Identify which cell holds the provided text, then report its [x, y] central coordinate. 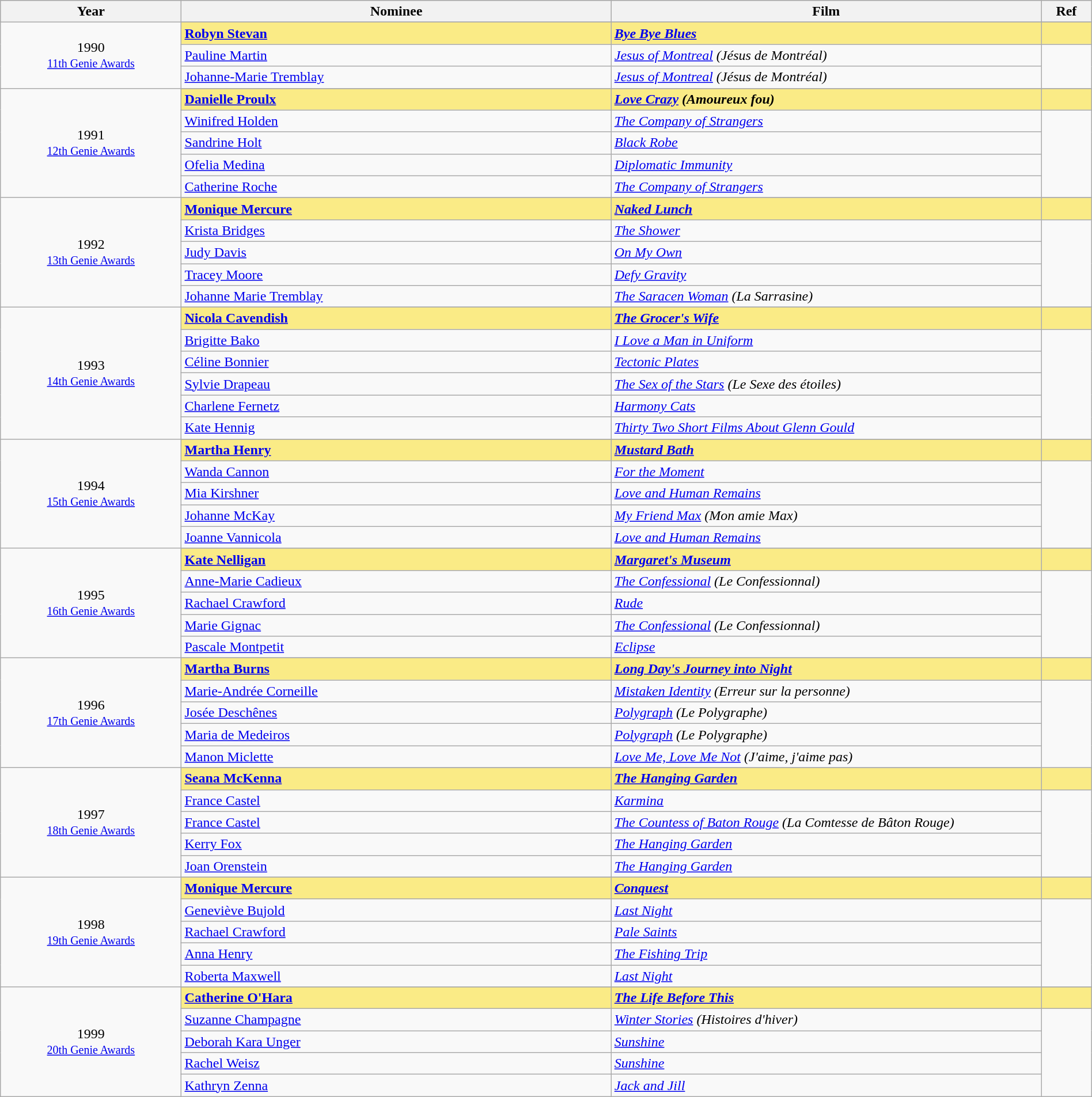
Tracey Moore [396, 275]
Geneviève Bujold [396, 910]
Margaret's Museum [826, 559]
Roberta Maxwell [396, 976]
Robyn Stevan [396, 33]
Wanda Cannon [396, 472]
Josée Deschênes [396, 713]
Conquest [826, 888]
The Sex of the Stars (Le Sexe des étoiles) [826, 384]
Mia Kirshner [396, 494]
Pauline Martin [396, 55]
Pascale Montpetit [396, 647]
Love Me, Love Me Not (J'aime, j'aime pas) [826, 757]
The Grocer's Wife [826, 318]
My Friend Max (Mon amie Max) [826, 515]
Kerry Fox [396, 844]
Marie-Andrée Corneille [396, 691]
I Love a Man in Uniform [826, 340]
1990 11th Genie Awards [91, 55]
Sandrine Holt [396, 143]
Year [91, 12]
Ref [1067, 12]
1997 18th Genie Awards [91, 822]
Diplomatic Immunity [826, 165]
Anna Henry [396, 954]
Marie Gignac [396, 625]
Ofelia Medina [396, 165]
1992 13th Genie Awards [91, 252]
1991 12th Genie Awards [91, 143]
Martha Henry [396, 450]
Joan Orenstein [396, 866]
Kate Nelligan [396, 559]
Sylvie Drapeau [396, 384]
The Saracen Woman (La Sarrasine) [826, 297]
Céline Bonnier [396, 362]
Nominee [396, 12]
1994 15th Genie Awards [91, 494]
Anne-Marie Cadieux [396, 581]
Winifred Holden [396, 121]
Johanne Marie Tremblay [396, 297]
Kathryn Zenna [396, 1085]
For the Moment [826, 472]
Maria de Medeiros [396, 735]
Naked Lunch [826, 208]
Danielle Proulx [396, 99]
Harmony Cats [826, 406]
Seana McKenna [396, 779]
Karmina [826, 800]
Nicola Cavendish [396, 318]
Joanne Vannicola [396, 537]
The Shower [826, 230]
1995 16th Genie Awards [91, 603]
Eclipse [826, 647]
On My Own [826, 252]
Winter Stories (Histoires d'hiver) [826, 1020]
Thirty Two Short Films About Glenn Gould [826, 428]
1999 20th Genie Awards [91, 1042]
Johanne-Marie Tremblay [396, 77]
Manon Miclette [396, 757]
Deborah Kara Unger [396, 1042]
Rude [826, 603]
Tectonic Plates [826, 362]
Jack and Jill [826, 1085]
Catherine Roche [396, 187]
Love Crazy (Amoureux fou) [826, 99]
Defy Gravity [826, 275]
Kate Hennig [396, 428]
Bye Bye Blues [826, 33]
Charlene Fernetz [396, 406]
Mistaken Identity (Erreur sur la personne) [826, 691]
Suzanne Champagne [396, 1020]
Pale Saints [826, 932]
1993 14th Genie Awards [91, 373]
Mustard Bath [826, 450]
Film [826, 12]
Catherine O'Hara [396, 998]
1998 19th Genie Awards [91, 932]
1996 17th Genie Awards [91, 713]
The Life Before This [826, 998]
Johanne McKay [396, 515]
Martha Burns [396, 669]
The Countess of Baton Rouge (La Comtesse de Bâton Rouge) [826, 822]
Krista Bridges [396, 230]
Long Day's Journey into Night [826, 669]
The Fishing Trip [826, 954]
Brigitte Bako [396, 340]
Black Robe [826, 143]
Rachel Weisz [396, 1064]
Judy Davis [396, 252]
